Extract the (x, y) coordinate from the center of the cell holding the provided text.  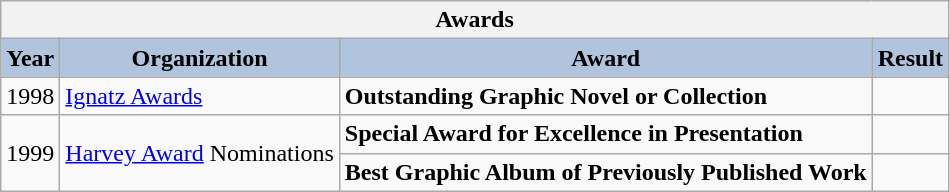
Award (606, 58)
Best Graphic Album of Previously Published Work (606, 172)
Year (30, 58)
Result (910, 58)
Outstanding Graphic Novel or Collection (606, 96)
1998 (30, 96)
Ignatz Awards (200, 96)
Special Award for Excellence in Presentation (606, 134)
1999 (30, 153)
Organization (200, 58)
Harvey Award Nominations (200, 153)
Awards (475, 20)
